Identify which cell holds the provided text, then report its (x, y) central coordinate. 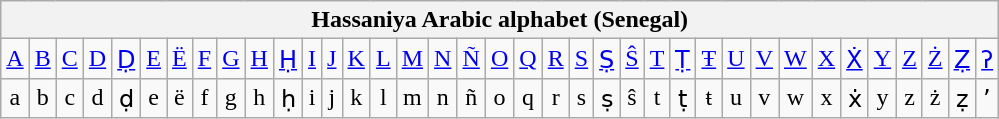
B (42, 59)
t (657, 98)
n (443, 98)
U (736, 59)
Z (910, 59)
Q (528, 59)
K (356, 59)
v (764, 98)
h (259, 98)
Ẓ (962, 59)
g (231, 98)
Ẋ (855, 59)
c (70, 98)
X (826, 59)
T (657, 59)
d (97, 98)
F (204, 59)
Y (882, 59)
N (443, 59)
Hassaniya Arabic alphabet (Senegal) (500, 20)
E (154, 59)
w (795, 98)
y (882, 98)
s (581, 98)
ẋ (855, 98)
ʼ (988, 98)
Ḍ (126, 59)
Ż (935, 59)
Ḥ (288, 59)
W (795, 59)
k (356, 98)
a (15, 98)
x (826, 98)
u (736, 98)
ñ (471, 98)
r (556, 98)
i (312, 98)
f (204, 98)
ŧ (709, 98)
z (910, 98)
L (383, 59)
ḥ (288, 98)
G (231, 59)
ṣ (607, 98)
I (312, 59)
C (70, 59)
b (42, 98)
O (499, 59)
ŝ (632, 98)
Ṣ (607, 59)
Ŝ (632, 59)
Ṭ (683, 59)
ṭ (683, 98)
j (332, 98)
ẓ (962, 98)
ʔ (988, 59)
Ë (179, 59)
ë (179, 98)
D (97, 59)
ż (935, 98)
m (412, 98)
q (528, 98)
H (259, 59)
e (154, 98)
l (383, 98)
Ñ (471, 59)
J (332, 59)
R (556, 59)
A (15, 59)
ḍ (126, 98)
S (581, 59)
M (412, 59)
Ŧ (709, 59)
o (499, 98)
V (764, 59)
